Pinpoint the cell where the given text exists, returning its [x, y] midpoint coordinate. 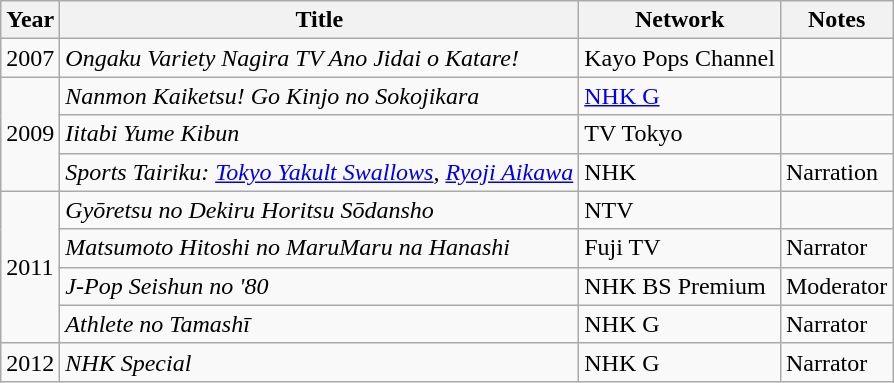
Title [320, 20]
2009 [30, 134]
2012 [30, 362]
2007 [30, 58]
TV Tokyo [680, 134]
Narration [836, 172]
Fuji TV [680, 248]
Gyōretsu no Dekiru Horitsu Sōdansho [320, 210]
Moderator [836, 286]
J-Pop Seishun no '80 [320, 286]
2011 [30, 267]
NTV [680, 210]
Network [680, 20]
NHK [680, 172]
NHK Special [320, 362]
Notes [836, 20]
Iitabi Yume Kibun [320, 134]
Nanmon Kaiketsu! Go Kinjo no Sokojikara [320, 96]
Athlete no Tamashī [320, 324]
NHK BS Premium [680, 286]
Year [30, 20]
Kayo Pops Channel [680, 58]
Ongaku Variety Nagira TV Ano Jidai o Katare! [320, 58]
Matsumoto Hitoshi no MaruMaru na Hanashi [320, 248]
Sports Tairiku: Tokyo Yakult Swallows, Ryoji Aikawa [320, 172]
